Pinpoint the cell where the given text exists, returning its (x, y) midpoint coordinate. 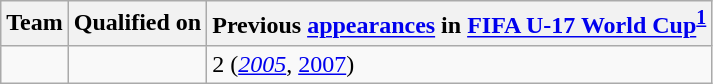
Previous appearances in FIFA U-17 World Cup1 (460, 24)
Qualified on (137, 24)
Team (35, 24)
2 (2005, 2007) (460, 64)
